From the cell containing the given text, extract its center point as [X, Y] coordinate. 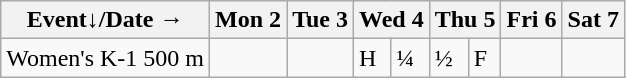
H [372, 58]
Wed 4 [391, 20]
F [484, 58]
Sat 7 [593, 20]
Women's K-1 500 m [106, 58]
Thu 5 [465, 20]
¼ [410, 58]
Tue 3 [320, 20]
Mon 2 [248, 20]
½ [448, 58]
Fri 6 [532, 20]
Event↓/Date → [106, 20]
